Scan for the cell matching the given text and deliver its (X, Y) coordinate at center. 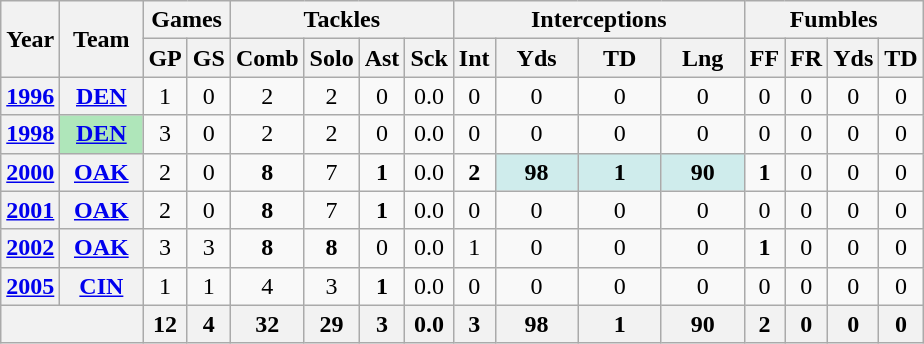
FF (764, 58)
Ast (382, 58)
Fumbles (834, 20)
Interceptions (598, 20)
CIN (102, 286)
Lng (702, 58)
Comb (267, 58)
Int (474, 58)
32 (267, 324)
GS (208, 58)
Sck (429, 58)
2005 (30, 286)
1998 (30, 134)
GP (165, 58)
29 (332, 324)
FR (806, 58)
Year (30, 39)
Team (102, 39)
1996 (30, 96)
Tackles (342, 20)
12 (165, 324)
2000 (30, 172)
2001 (30, 210)
Games (186, 20)
2002 (30, 248)
Solo (332, 58)
